Capture the cell that displays the provided text and extract its (x, y) central coordinate. 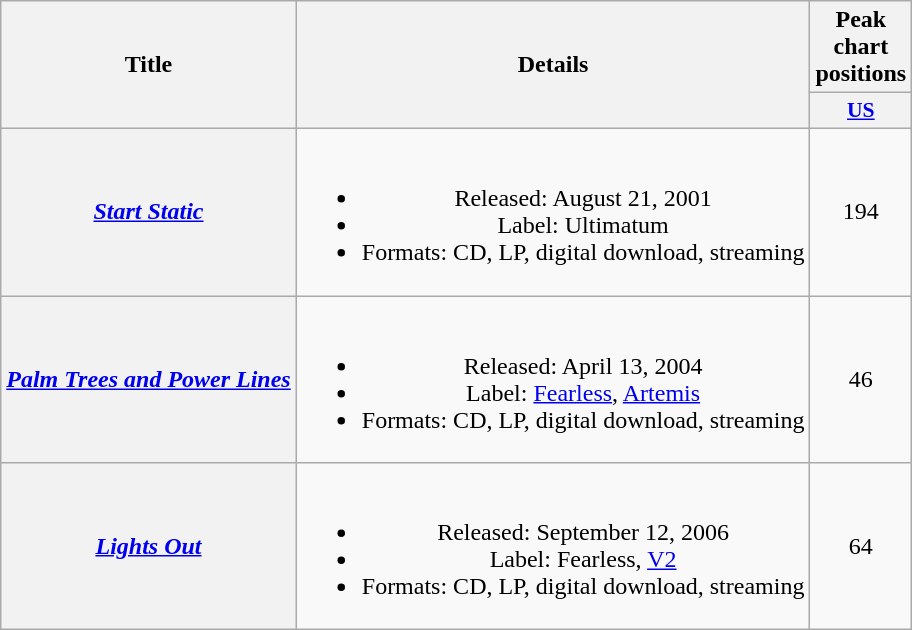
Released: April 13, 2004Label: Fearless, ArtemisFormats: CD, LP, digital download, streaming (553, 380)
Peak chart positions (861, 47)
Start Static (149, 212)
Released: September 12, 2006Label: Fearless, V2Formats: CD, LP, digital download, streaming (553, 546)
Details (553, 65)
Released: August 21, 2001Label: UltimatumFormats: CD, LP, digital download, streaming (553, 212)
Title (149, 65)
Lights Out (149, 546)
64 (861, 546)
194 (861, 212)
Palm Trees and Power Lines (149, 380)
US (861, 111)
46 (861, 380)
